Capture the cell that displays the provided text and extract its [X, Y] central coordinate. 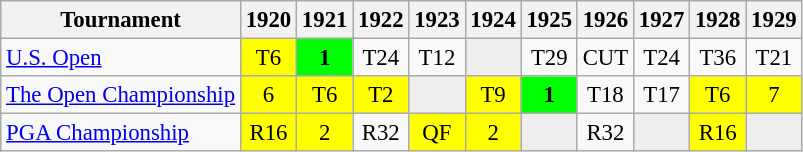
T9 [493, 95]
1921 [325, 20]
1928 [718, 20]
T36 [718, 58]
1924 [493, 20]
1925 [549, 20]
1920 [268, 20]
T12 [437, 58]
6 [268, 95]
1926 [605, 20]
T21 [774, 58]
T18 [605, 95]
T29 [549, 58]
U.S. Open [121, 58]
PGA Championship [121, 133]
CUT [605, 58]
1922 [381, 20]
Tournament [121, 20]
QF [437, 133]
1923 [437, 20]
T2 [381, 95]
1927 [661, 20]
T17 [661, 95]
1929 [774, 20]
The Open Championship [121, 95]
7 [774, 95]
